Scan for the cell matching the given text and deliver its [X, Y] coordinate at center. 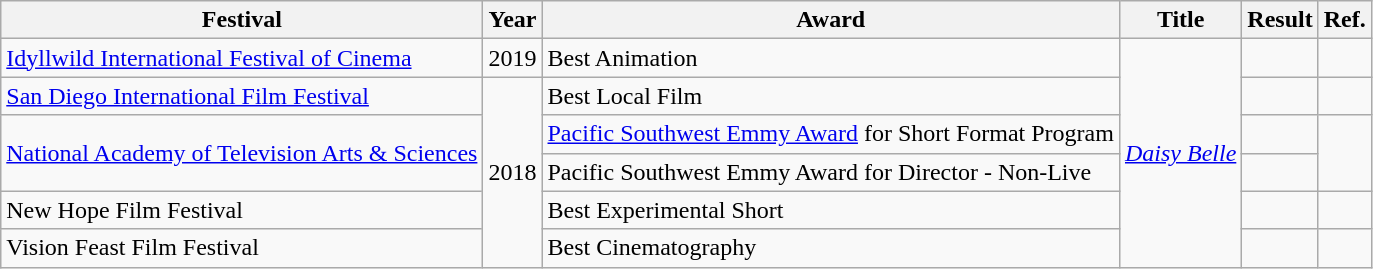
Pacific Southwest Emmy Award for Director - Non-Live [830, 172]
2018 [512, 172]
Best Local Film [830, 96]
Best Experimental Short [830, 210]
Best Animation [830, 58]
National Academy of Television Arts & Sciences [242, 153]
Result [1280, 20]
Daisy Belle [1180, 153]
Vision Feast Film Festival [242, 248]
New Hope Film Festival [242, 210]
2019 [512, 58]
Idyllwild International Festival of Cinema [242, 58]
Year [512, 20]
Award [830, 20]
Ref. [1344, 20]
Pacific Southwest Emmy Award for Short Format Program [830, 134]
San Diego International Film Festival [242, 96]
Title [1180, 20]
Festival [242, 20]
Best Cinematography [830, 248]
